Search for the cell housing the specified text and yield its [x, y] center coordinate. 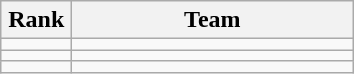
Team [212, 20]
Rank [36, 20]
